Determine the (X, Y) coordinate at the center of the cell enclosing the given text.  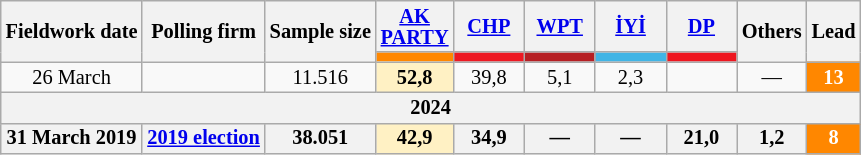
Sample size (320, 30)
42,9 (415, 138)
2024 (431, 108)
2019 election (203, 138)
Polling firm (203, 30)
26 March (72, 78)
İYİ (630, 26)
Lead (834, 30)
13 (834, 78)
5,1 (560, 78)
11.516 (320, 78)
39,8 (488, 78)
21,0 (702, 138)
1,2 (772, 138)
2,3 (630, 78)
Fieldwork date (72, 30)
31 March 2019 (72, 138)
8 (834, 138)
38.051 (320, 138)
52,8 (415, 78)
WPT (560, 26)
DP (702, 26)
34,9 (488, 138)
Others (772, 30)
AK PARTY (415, 26)
CHP (488, 26)
